Capture the cell that displays the provided text and extract its [x, y] central coordinate. 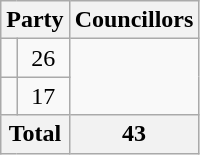
Councillors [134, 20]
26 [43, 58]
Total [35, 134]
17 [43, 96]
43 [134, 134]
Party [35, 20]
